Identify which cell holds the provided text, then report its [X, Y] central coordinate. 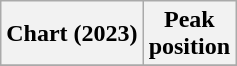
Chart (2023) [72, 34]
Peakposition [189, 34]
